Find where the given text appears and provide that cell's center as (X, Y) coordinate. 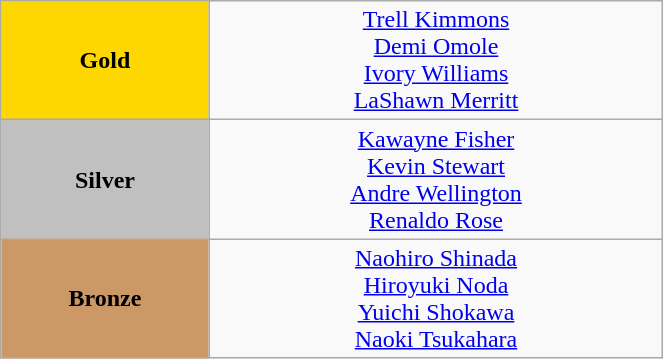
Gold (105, 60)
Kawayne FisherKevin StewartAndre WellingtonRenaldo Rose (436, 180)
Silver (105, 180)
Naohiro ShinadaHiroyuki NodaYuichi ShokawaNaoki Tsukahara (436, 298)
Trell KimmonsDemi OmoleIvory WilliamsLaShawn Merritt (436, 60)
Bronze (105, 298)
